Output the (x, y) coordinate of the center of the cell containing the given text.  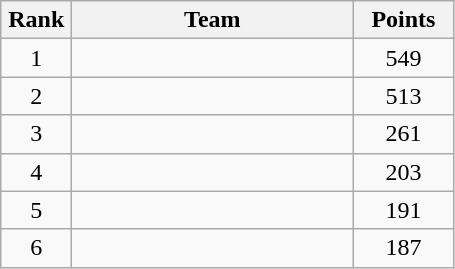
Points (404, 20)
Rank (36, 20)
203 (404, 172)
2 (36, 96)
513 (404, 96)
6 (36, 248)
549 (404, 58)
3 (36, 134)
191 (404, 210)
Team (212, 20)
1 (36, 58)
4 (36, 172)
5 (36, 210)
187 (404, 248)
261 (404, 134)
